Pinpoint the cell where the given text exists, returning its [X, Y] midpoint coordinate. 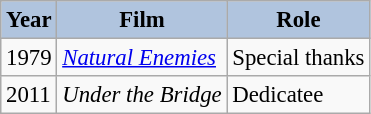
Year [29, 20]
2011 [29, 95]
1979 [29, 58]
Natural Enemies [142, 58]
Under the Bridge [142, 95]
Dedicatee [298, 95]
Role [298, 20]
Film [142, 20]
Special thanks [298, 58]
